Determine the (X, Y) coordinate at the center of the cell enclosing the given text.  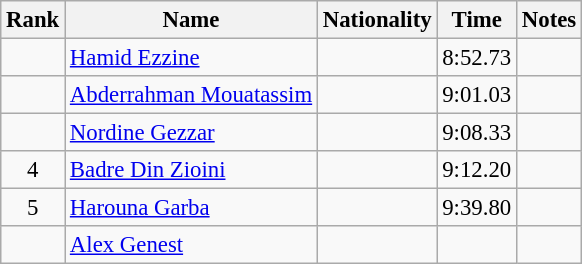
4 (33, 170)
Harouna Garba (192, 208)
Nordine Gezzar (192, 133)
Rank (33, 20)
Badre Din Zioini (192, 170)
5 (33, 208)
9:12.20 (477, 170)
9:08.33 (477, 133)
Nationality (376, 20)
Notes (550, 20)
Alex Genest (192, 245)
9:01.03 (477, 95)
Time (477, 20)
Abderrahman Mouatassim (192, 95)
8:52.73 (477, 58)
Hamid Ezzine (192, 58)
9:39.80 (477, 208)
Name (192, 20)
